Pinpoint the cell where the given text exists, returning its [X, Y] midpoint coordinate. 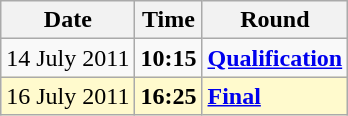
Time [168, 20]
Qualification [275, 58]
10:15 [168, 58]
14 July 2011 [68, 58]
Final [275, 96]
Round [275, 20]
Date [68, 20]
16:25 [168, 96]
16 July 2011 [68, 96]
